Return the (x, y) coordinate for the center point of the cell that contains the specified text.  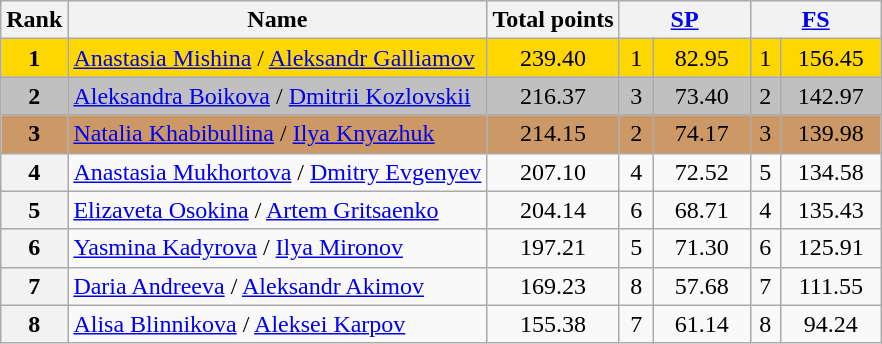
239.40 (553, 58)
Alisa Blinnikova / Aleksei Karpov (278, 324)
Natalia Khabibullina / Ilya Knyazhuk (278, 134)
197.21 (553, 248)
FS (816, 20)
71.30 (702, 248)
Aleksandra Boikova / Dmitrii Kozlovskii (278, 96)
214.15 (553, 134)
Yasmina Kadyrova / Ilya Mironov (278, 248)
139.98 (830, 134)
125.91 (830, 248)
Rank (34, 20)
57.68 (702, 286)
94.24 (830, 324)
134.58 (830, 172)
SP (684, 20)
68.71 (702, 210)
216.37 (553, 96)
155.38 (553, 324)
72.52 (702, 172)
Anastasia Mukhortova / Dmitry Evgenyev (278, 172)
142.97 (830, 96)
73.40 (702, 96)
61.14 (702, 324)
Total points (553, 20)
135.43 (830, 210)
169.23 (553, 286)
207.10 (553, 172)
74.17 (702, 134)
111.55 (830, 286)
156.45 (830, 58)
Daria Andreeva / Aleksandr Akimov (278, 286)
82.95 (702, 58)
204.14 (553, 210)
Anastasia Mishina / Aleksandr Galliamov (278, 58)
Name (278, 20)
Elizaveta Osokina / Artem Gritsaenko (278, 210)
